Output the (X, Y) coordinate of the center of the cell containing the given text.  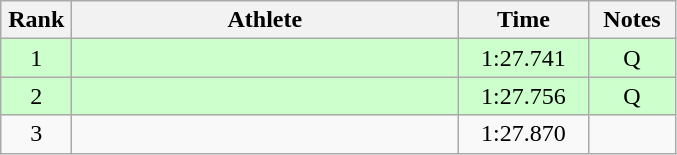
1:27.756 (524, 96)
3 (36, 134)
1:27.870 (524, 134)
Notes (632, 20)
1 (36, 58)
Rank (36, 20)
1:27.741 (524, 58)
Time (524, 20)
Athlete (265, 20)
2 (36, 96)
